Search for the cell housing the specified text and yield its [x, y] center coordinate. 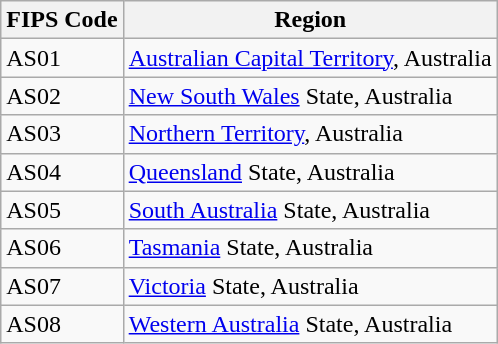
Australian Capital Territory, Australia [310, 58]
AS08 [62, 324]
AS06 [62, 248]
Victoria State, Australia [310, 286]
AS04 [62, 172]
AS07 [62, 286]
South Australia State, Australia [310, 210]
Western Australia State, Australia [310, 324]
New South Wales State, Australia [310, 96]
Tasmania State, Australia [310, 248]
AS03 [62, 134]
AS05 [62, 210]
FIPS Code [62, 20]
Queensland State, Australia [310, 172]
AS02 [62, 96]
AS01 [62, 58]
Region [310, 20]
Northern Territory, Australia [310, 134]
